Search for the cell housing the specified text and yield its [x, y] center coordinate. 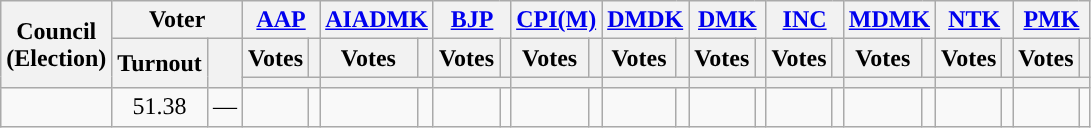
Voter [178, 20]
CPI(M) [556, 20]
AIADMK [377, 20]
Council(Election) [56, 44]
Turnout [160, 64]
— [224, 107]
51.38 [160, 107]
DMDK [646, 20]
NTK [974, 20]
PMK [1052, 20]
BJP [472, 20]
INC [804, 20]
MDMK [889, 20]
AAP [280, 20]
DMK [728, 20]
